Pinpoint the cell where the given text exists, returning its (X, Y) midpoint coordinate. 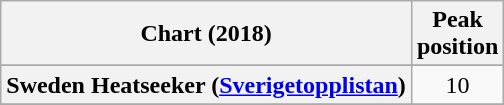
Chart (2018) (206, 34)
Sweden Heatseeker (Sverigetopplistan) (206, 85)
10 (457, 85)
Peak position (457, 34)
